Determine the [x, y] coordinate at the center of the cell enclosing the given text.  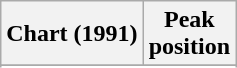
Peakposition [189, 34]
Chart (1991) [72, 34]
